Scan for the cell matching the given text and deliver its [x, y] coordinate at center. 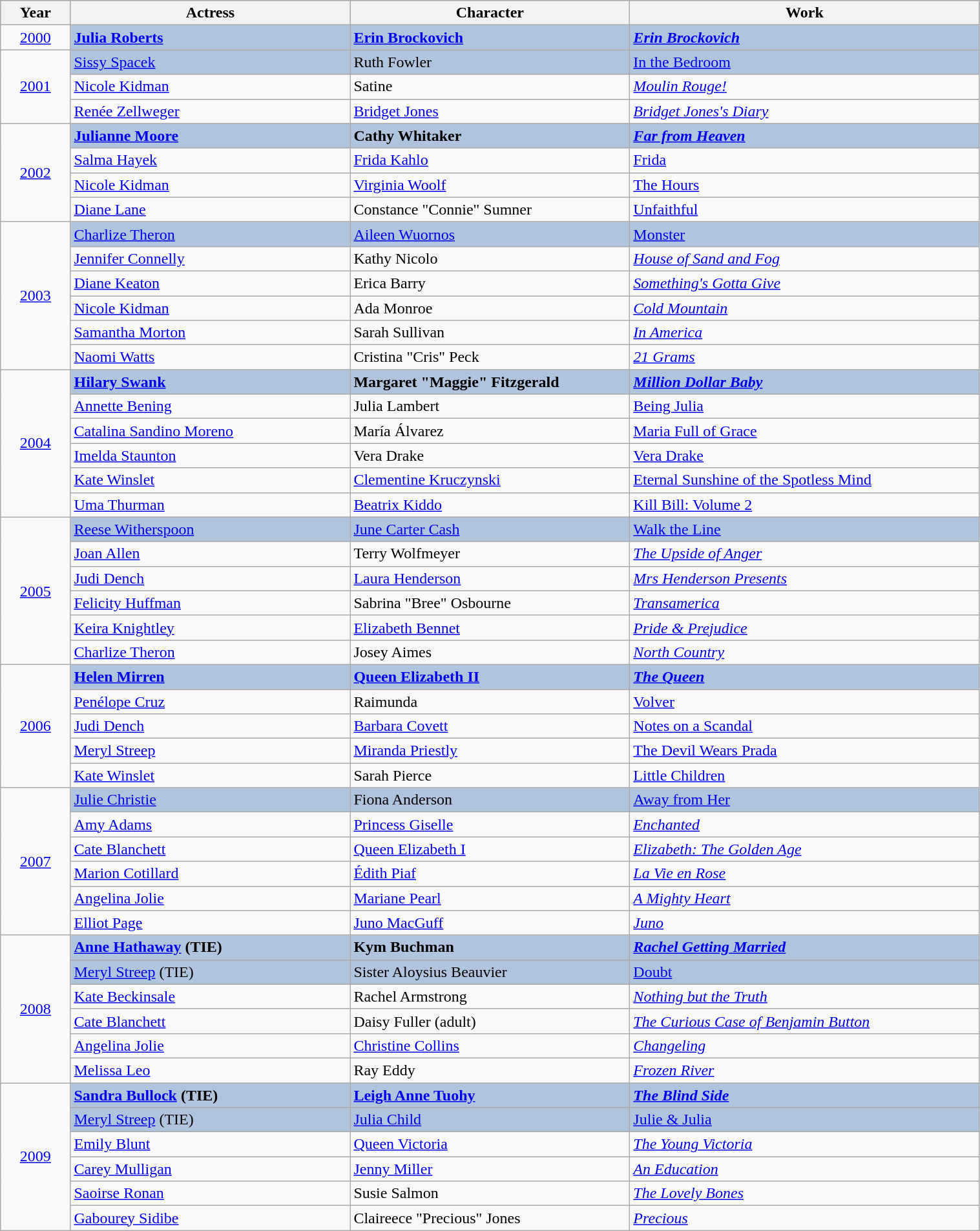
In the Bedroom [805, 62]
Diane Lane [211, 209]
Claireece "Precious" Jones [490, 1218]
Fiona Anderson [490, 800]
Elliot Page [211, 923]
Queen Victoria [490, 1144]
Queen Elizabeth I [490, 849]
Penélope Cruz [211, 701]
Bridget Jones [490, 111]
Princess Giselle [490, 825]
Julia Roberts [211, 37]
Sarah Sullivan [490, 333]
Frozen River [805, 1070]
Sister Aloysius Beauvier [490, 972]
Anne Hathaway (TIE) [211, 947]
Ada Monroe [490, 308]
Barbara Covett [490, 726]
Julie & Julia [805, 1120]
Rachel Getting Married [805, 947]
Beatrix Kiddo [490, 505]
Naomi Watts [211, 357]
Unfaithful [805, 209]
Joan Allen [211, 554]
June Carter Cash [490, 529]
Kathy Nicolo [490, 258]
The Blind Side [805, 1095]
2001 [36, 87]
Mrs Henderson Presents [805, 578]
Walk the Line [805, 529]
Margaret "Maggie" Fitzgerald [490, 382]
Josey Aimes [490, 652]
Something's Gotta Give [805, 283]
Actress [211, 13]
Keira Knightley [211, 627]
Work [805, 13]
The Hours [805, 185]
The Lovely Bones [805, 1194]
Julianne Moore [211, 136]
Far from Heaven [805, 136]
In America [805, 333]
Kym Buchman [490, 947]
The Upside of Anger [805, 554]
Julia Lambert [490, 406]
Sissy Spacek [211, 62]
Marion Cotillard [211, 874]
Julia Child [490, 1120]
La Vie en Rose [805, 874]
Laura Henderson [490, 578]
Julie Christie [211, 800]
Samantha Morton [211, 333]
Ray Eddy [490, 1070]
Kate Beckinsale [211, 996]
2007 [36, 861]
Clementine Kruczynski [490, 480]
2009 [36, 1157]
Away from Her [805, 800]
Changeling [805, 1046]
Volver [805, 701]
Cold Mountain [805, 308]
Frida [805, 160]
The Devil Wears Prada [805, 751]
Édith Piaf [490, 874]
Character [490, 13]
Uma Thurman [211, 505]
Being Julia [805, 406]
Diane Keaton [211, 283]
Doubt [805, 972]
Gabourey Sidibe [211, 1218]
Catalina Sandino Moreno [211, 431]
Raimunda [490, 701]
María Álvarez [490, 431]
Salma Hayek [211, 160]
Nothing but the Truth [805, 996]
Christine Collins [490, 1046]
Terry Wolfmeyer [490, 554]
Constance "Connie" Sumner [490, 209]
Jennifer Connelly [211, 258]
Melissa Leo [211, 1070]
North Country [805, 652]
Jenny Miller [490, 1169]
Sarah Pierce [490, 775]
Elizabeth: The Golden Age [805, 849]
Million Dollar Baby [805, 382]
Ruth Fowler [490, 62]
Imelda Staunton [211, 456]
Juno MacGuff [490, 923]
Elizabeth Bennet [490, 627]
House of Sand and Fog [805, 258]
Monster [805, 234]
Renée Zellweger [211, 111]
2008 [36, 1009]
Saoirse Ronan [211, 1194]
2004 [36, 443]
Precious [805, 1218]
2003 [36, 295]
21 Grams [805, 357]
Virginia Woolf [490, 185]
Little Children [805, 775]
Enchanted [805, 825]
Cathy Whitaker [490, 136]
Hilary Swank [211, 382]
The Queen [805, 677]
Annette Bening [211, 406]
2000 [36, 37]
Year [36, 13]
The Young Victoria [805, 1144]
Notes on a Scandal [805, 726]
The Curious Case of Benjamin Button [805, 1021]
Eternal Sunshine of the Spotless Mind [805, 480]
Queen Elizabeth II [490, 677]
Daisy Fuller (adult) [490, 1021]
Satine [490, 87]
Carey Mulligan [211, 1169]
2005 [36, 591]
Transamerica [805, 603]
Rachel Armstrong [490, 996]
Maria Full of Grace [805, 431]
Aileen Wuornos [490, 234]
Sabrina "Bree" Osbourne [490, 603]
Kill Bill: Volume 2 [805, 505]
Meryl Streep [211, 751]
Mariane Pearl [490, 898]
Susie Salmon [490, 1194]
Leigh Anne Tuohy [490, 1095]
Bridget Jones's Diary [805, 111]
An Education [805, 1169]
Emily Blunt [211, 1144]
Frida Kahlo [490, 160]
2002 [36, 173]
Juno [805, 923]
Helen Mirren [211, 677]
Reese Witherspoon [211, 529]
Sandra Bullock (TIE) [211, 1095]
A Mighty Heart [805, 898]
Cristina "Cris" Peck [490, 357]
Felicity Huffman [211, 603]
Amy Adams [211, 825]
2006 [36, 726]
Pride & Prejudice [805, 627]
Erica Barry [490, 283]
Miranda Priestly [490, 751]
Moulin Rouge! [805, 87]
